For the text-containing cell, return its midpoint in (X, Y) coordinate format. 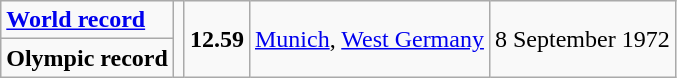
8 September 1972 (582, 39)
12.59 (216, 39)
Munich, West Germany (369, 39)
Olympic record (88, 58)
World record (88, 20)
